From the cell containing the given text, extract its center point as (x, y) coordinate. 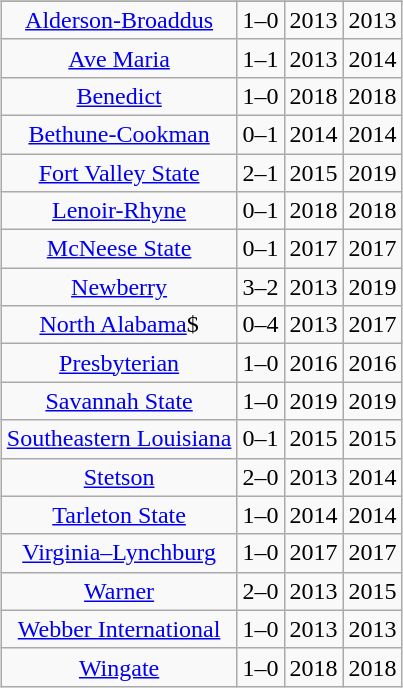
Ave Maria (119, 58)
Lenoir-Rhyne (119, 211)
McNeese State (119, 249)
0–4 (260, 325)
Fort Valley State (119, 173)
1–1 (260, 58)
Alderson-Broaddus (119, 20)
Southeastern Louisiana (119, 439)
Wingate (119, 667)
3–2 (260, 287)
Warner (119, 591)
Benedict (119, 96)
Bethune-Cookman (119, 134)
Newberry (119, 287)
Webber International (119, 629)
Savannah State (119, 401)
Virginia–Lynchburg (119, 553)
North Alabama$ (119, 325)
Presbyterian (119, 363)
Stetson (119, 477)
Tarleton State (119, 515)
2–1 (260, 173)
